Locate the cell with the specified text and output its (x, y) center coordinate. 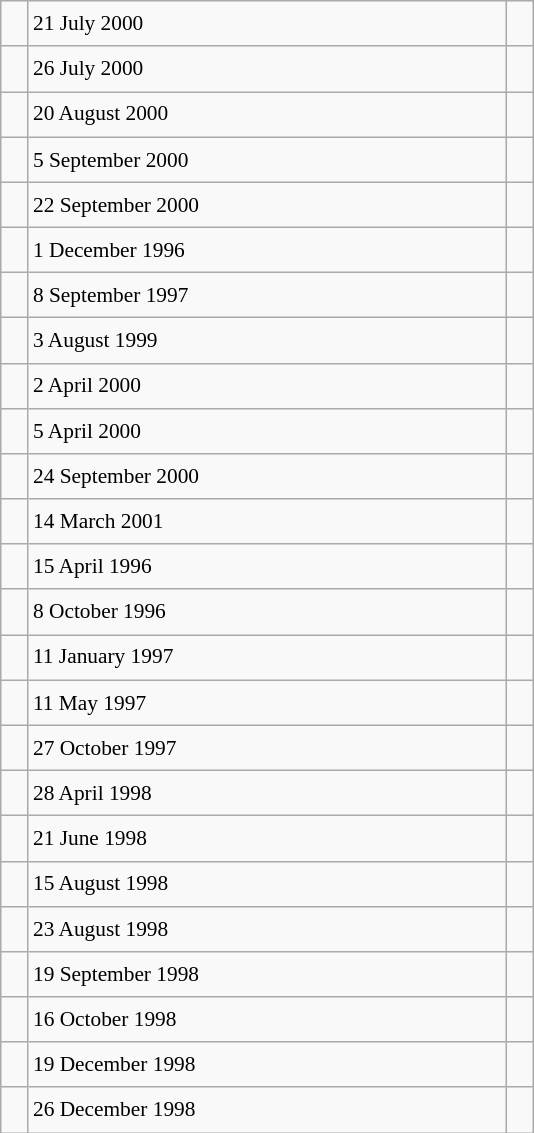
8 October 1996 (267, 612)
11 January 1997 (267, 658)
19 September 1998 (267, 974)
1 December 1996 (267, 250)
15 April 1996 (267, 566)
19 December 1998 (267, 1064)
14 March 2001 (267, 522)
20 August 2000 (267, 114)
26 July 2000 (267, 68)
26 December 1998 (267, 1110)
15 August 1998 (267, 884)
23 August 1998 (267, 928)
2 April 2000 (267, 386)
3 August 1999 (267, 340)
24 September 2000 (267, 476)
21 July 2000 (267, 24)
21 June 1998 (267, 838)
22 September 2000 (267, 204)
8 September 1997 (267, 296)
28 April 1998 (267, 792)
11 May 1997 (267, 702)
5 April 2000 (267, 430)
16 October 1998 (267, 1020)
5 September 2000 (267, 160)
27 October 1997 (267, 748)
